Find where the given text appears and provide that cell's center as [x, y] coordinate. 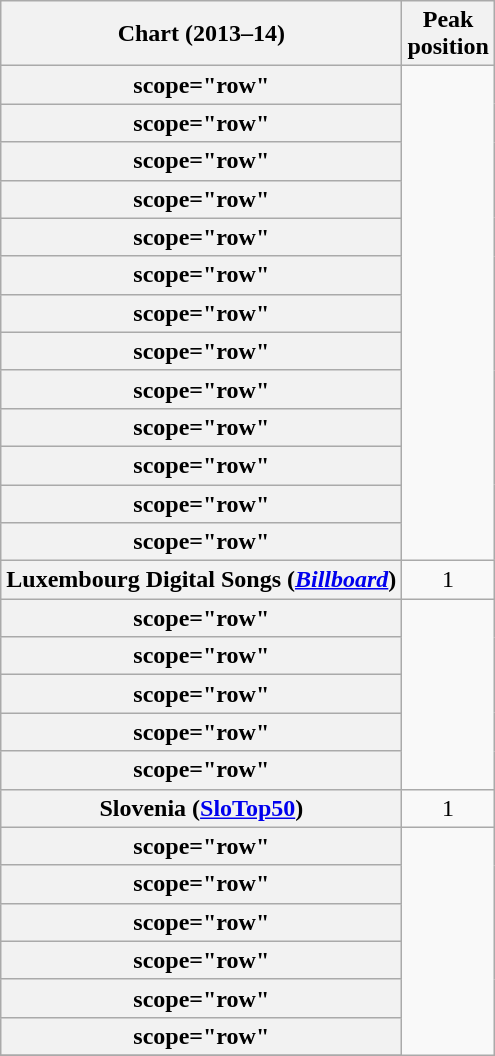
Peakposition [448, 34]
Slovenia (SloTop50) [202, 808]
Chart (2013–14) [202, 34]
Luxembourg Digital Songs (Billboard) [202, 580]
